Determine the [x, y] coordinate at the center of the cell enclosing the given text.  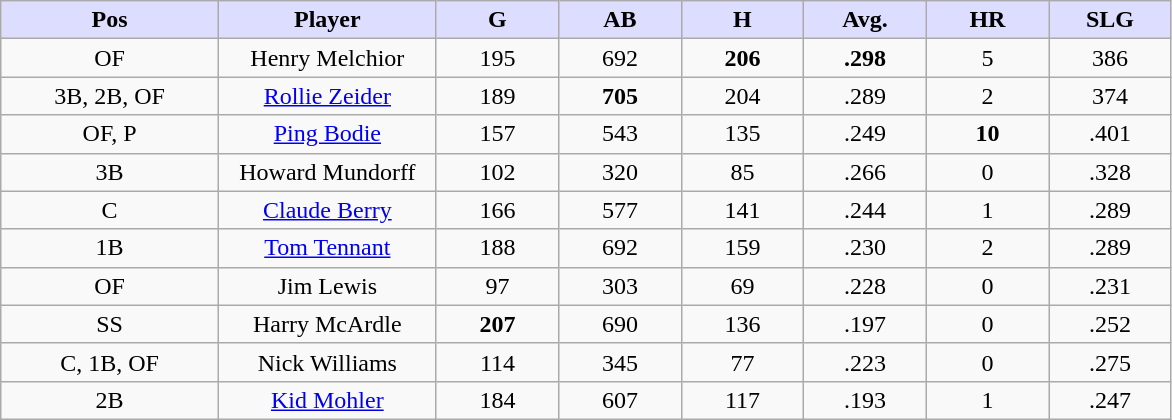
10 [987, 134]
.328 [1110, 172]
C [110, 210]
705 [620, 96]
Ping Bodie [327, 134]
3B [110, 172]
136 [742, 324]
189 [497, 96]
.244 [865, 210]
SS [110, 324]
3B, 2B, OF [110, 96]
195 [497, 58]
690 [620, 324]
.193 [865, 400]
G [497, 20]
206 [742, 58]
Rollie Zeider [327, 96]
Harry McArdle [327, 324]
.231 [1110, 286]
.298 [865, 58]
.275 [1110, 362]
69 [742, 286]
345 [620, 362]
2B [110, 400]
.401 [1110, 134]
207 [497, 324]
166 [497, 210]
C, 1B, OF [110, 362]
386 [1110, 58]
188 [497, 248]
543 [620, 134]
141 [742, 210]
OF, P [110, 134]
.230 [865, 248]
157 [497, 134]
1B [110, 248]
.223 [865, 362]
135 [742, 134]
102 [497, 172]
374 [1110, 96]
Avg. [865, 20]
Nick Williams [327, 362]
85 [742, 172]
.266 [865, 172]
SLG [1110, 20]
Tom Tennant [327, 248]
Claude Berry [327, 210]
.247 [1110, 400]
Henry Melchior [327, 58]
159 [742, 248]
.228 [865, 286]
204 [742, 96]
303 [620, 286]
Howard Mundorff [327, 172]
577 [620, 210]
607 [620, 400]
.249 [865, 134]
H [742, 20]
97 [497, 286]
.197 [865, 324]
320 [620, 172]
184 [497, 400]
AB [620, 20]
Player [327, 20]
114 [497, 362]
117 [742, 400]
.252 [1110, 324]
HR [987, 20]
Kid Mohler [327, 400]
Jim Lewis [327, 286]
77 [742, 362]
Pos [110, 20]
5 [987, 58]
